Detect which cell encompasses the target text, then output its (x, y) center coordinate. 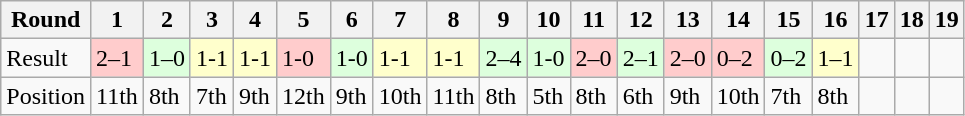
17 (876, 20)
11 (594, 20)
1 (118, 20)
5th (548, 96)
6 (352, 20)
3 (212, 20)
13 (688, 20)
8 (454, 20)
18 (912, 20)
Position (46, 96)
7 (400, 20)
4 (254, 20)
2 (166, 20)
12 (640, 20)
6th (640, 96)
Round (46, 20)
9 (504, 20)
12th (304, 96)
16 (836, 20)
1–0 (166, 58)
15 (788, 20)
Result (46, 58)
10 (548, 20)
5 (304, 20)
1–1 (836, 58)
14 (738, 20)
19 (946, 20)
2–4 (504, 58)
